Search for the cell housing the specified text and yield its [X, Y] center coordinate. 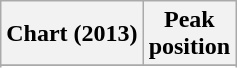
Peakposition [189, 34]
Chart (2013) [72, 34]
